Search for the cell housing the specified text and yield its (X, Y) center coordinate. 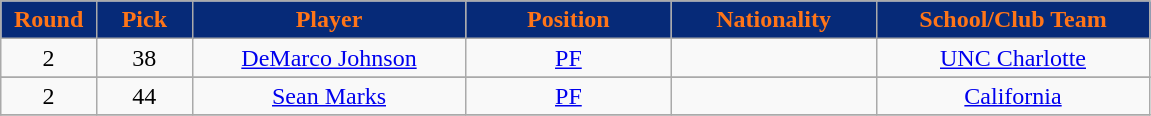
Player (329, 20)
44 (144, 96)
California (1013, 96)
Pick (144, 20)
Sean Marks (329, 96)
38 (144, 58)
DeMarco Johnson (329, 58)
Position (568, 20)
Round (49, 20)
Nationality (774, 20)
School/Club Team (1013, 20)
UNC Charlotte (1013, 58)
